Pinpoint the cell where the given text exists, returning its (x, y) midpoint coordinate. 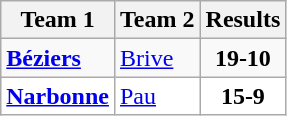
Narbonne (58, 96)
Pau (157, 96)
Béziers (58, 58)
15-9 (243, 96)
Team 1 (58, 20)
Team 2 (157, 20)
19-10 (243, 58)
Brive (157, 58)
Results (243, 20)
